From the cell containing the given text, extract its center point as (X, Y) coordinate. 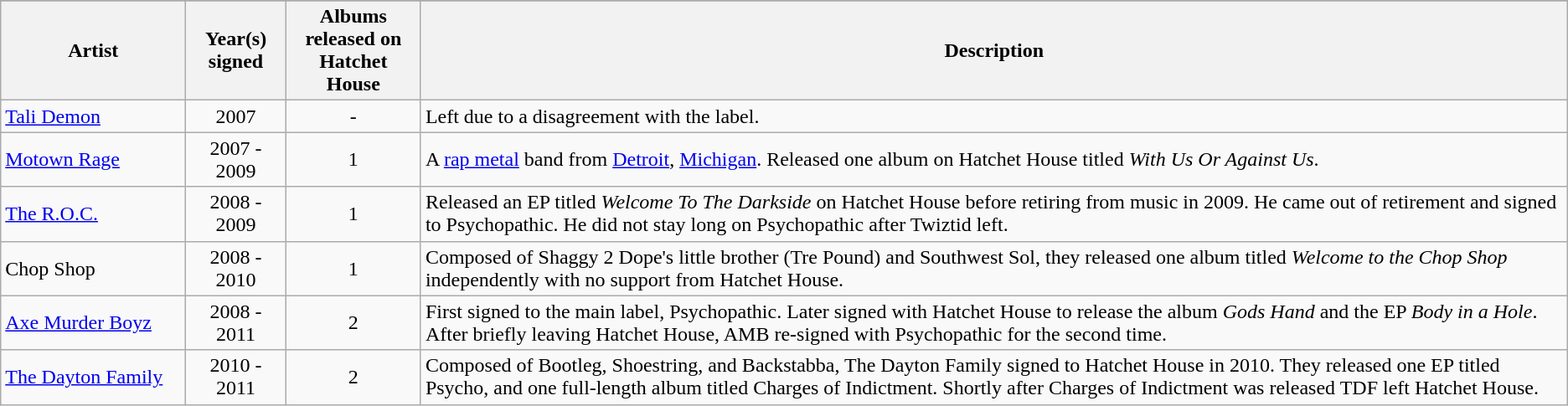
A rap metal band from Detroit, Michigan. Released one album on Hatchet House titled With Us Or Against Us. (993, 159)
2008 - 2009 (236, 214)
Albums released on Hatchet House (353, 50)
Axe Murder Boyz (94, 323)
The Dayton Family (94, 377)
Year(s) signed (236, 50)
- (353, 116)
Description (993, 50)
2007 - 2009 (236, 159)
2008 - 2011 (236, 323)
2007 (236, 116)
2008 - 2010 (236, 268)
Artist (94, 50)
Chop Shop (94, 268)
Left due to a disagreement with the label. (993, 116)
2010 - 2011 (236, 377)
Tali Demon (94, 116)
Motown Rage (94, 159)
The R.O.C. (94, 214)
